Capture the cell that displays the provided text and extract its [x, y] central coordinate. 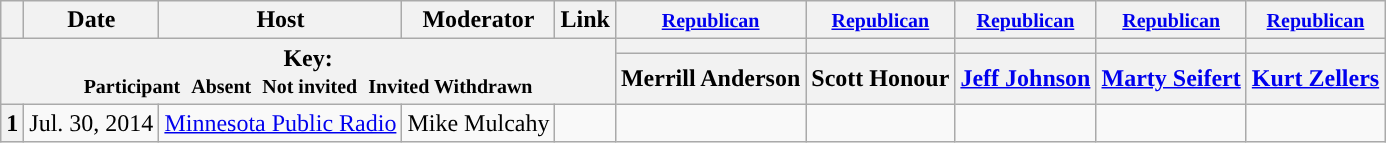
Key: Participant Absent Not invited Invited Withdrawn [308, 72]
Host [280, 20]
Moderator [478, 20]
Jul. 30, 2014 [92, 123]
Link [585, 20]
Date [92, 20]
Merrill Anderson [710, 78]
Jeff Johnson [1026, 78]
Scott Honour [880, 78]
Marty Seifert [1171, 78]
Mike Mulcahy [478, 123]
1 [12, 123]
Kurt Zellers [1315, 78]
Minnesota Public Radio [280, 123]
